Locate the cell with the specified text and output its (x, y) center coordinate. 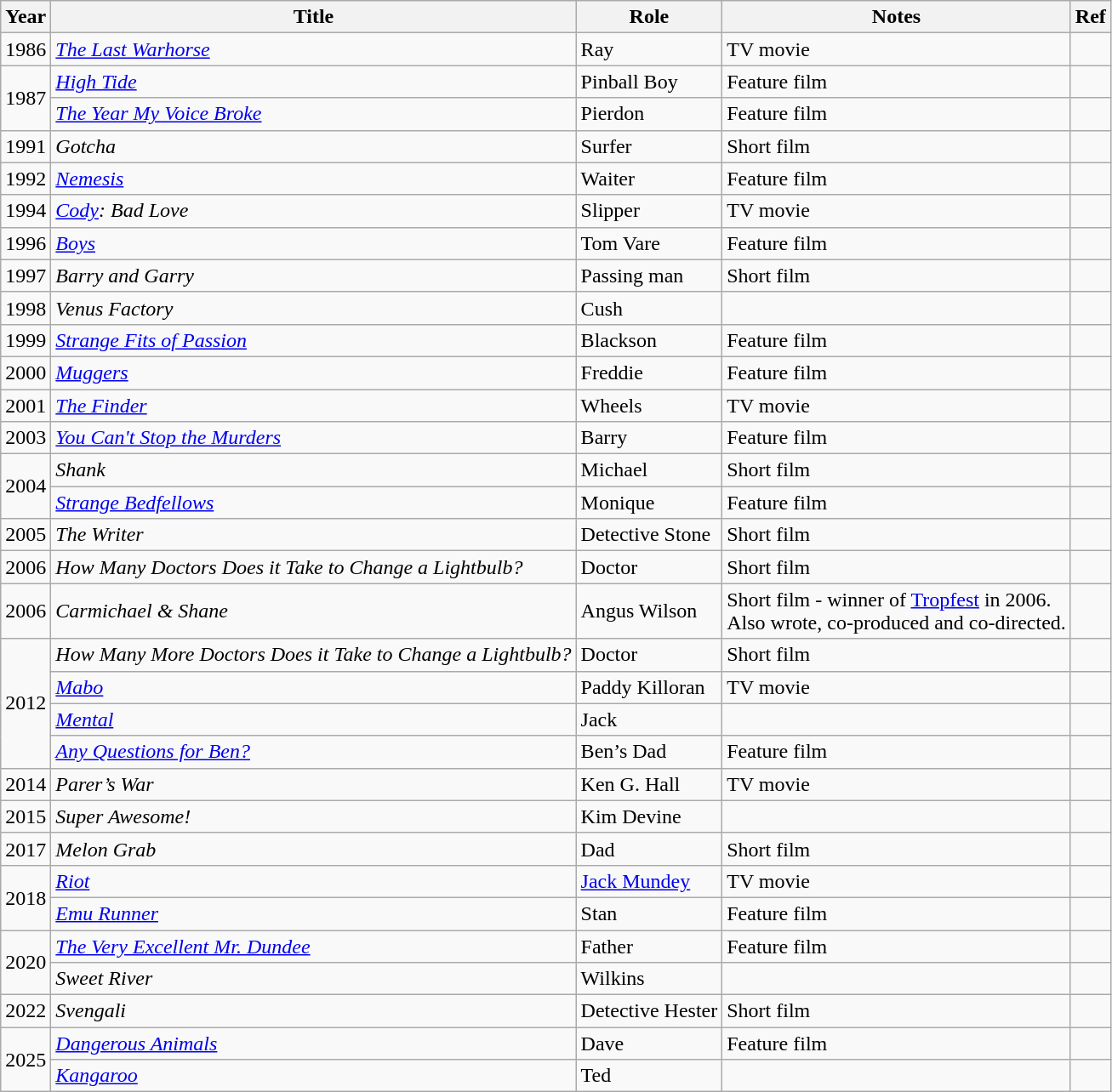
The Finder (313, 406)
1986 (26, 49)
The Writer (313, 535)
Mental (313, 719)
Dangerous Animals (313, 1044)
Kangaroo (313, 1076)
How Many More Doctors Does it Take to Change a Lightbulb? (313, 655)
Nemesis (313, 179)
The Year My Voice Broke (313, 114)
Parer’s War (313, 784)
1991 (26, 146)
Wilkins (649, 979)
2025 (26, 1060)
2003 (26, 438)
Gotcha (313, 146)
Detective Hester (649, 1011)
The Last Warhorse (313, 49)
Passing man (649, 276)
Super Awesome! (313, 816)
Father (649, 947)
1998 (26, 308)
Dad (649, 849)
High Tide (313, 82)
The Very Excellent Mr. Dundee (313, 947)
Monique (649, 503)
Sweet River (313, 979)
Emu Runner (313, 913)
Freddie (649, 373)
Dave (649, 1044)
Slipper (649, 211)
Short film - winner of Tropfest in 2006.Also wrote, co-produced and co-directed. (897, 611)
Melon Grab (313, 849)
Strange Bedfellows (313, 503)
Wheels (649, 406)
Ken G. Hall (649, 784)
Stan (649, 913)
2000 (26, 373)
Angus Wilson (649, 611)
Ben’s Dad (649, 752)
Barry (649, 438)
Pinball Boy (649, 82)
1987 (26, 98)
1997 (26, 276)
Muggers (313, 373)
Boys (313, 243)
Year (26, 17)
2017 (26, 849)
2018 (26, 897)
Jack Mundey (649, 881)
1996 (26, 243)
Surfer (649, 146)
Title (313, 17)
Svengali (313, 1011)
Notes (897, 17)
Detective Stone (649, 535)
Ref (1091, 17)
Role (649, 17)
Pierdon (649, 114)
Carmichael & Shane (313, 611)
Any Questions for Ben? (313, 752)
Barry and Garry (313, 276)
Michael (649, 470)
Ted (649, 1076)
Kim Devine (649, 816)
You Can't Stop the Murders (313, 438)
1999 (26, 340)
2014 (26, 784)
2022 (26, 1011)
Venus Factory (313, 308)
Strange Fits of Passion (313, 340)
Cush (649, 308)
2012 (26, 703)
Tom Vare (649, 243)
1994 (26, 211)
Ray (649, 49)
How Many Doctors Does it Take to Change a Lightbulb? (313, 567)
Mabo (313, 687)
2004 (26, 486)
1992 (26, 179)
2020 (26, 963)
Jack (649, 719)
2005 (26, 535)
2015 (26, 816)
Paddy Killoran (649, 687)
Shank (313, 470)
Cody: Bad Love (313, 211)
2001 (26, 406)
Blackson (649, 340)
Riot (313, 881)
Waiter (649, 179)
